From the cell containing the given text, extract its center point as [x, y] coordinate. 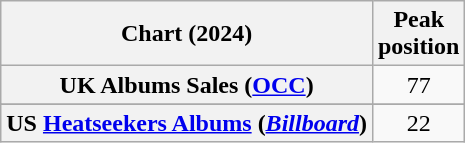
UK Albums Sales (OCC) [187, 85]
Peakposition [418, 34]
22 [418, 123]
Chart (2024) [187, 34]
77 [418, 85]
US Heatseekers Albums (Billboard) [187, 123]
